Pinpoint the cell where the given text exists, returning its (x, y) midpoint coordinate. 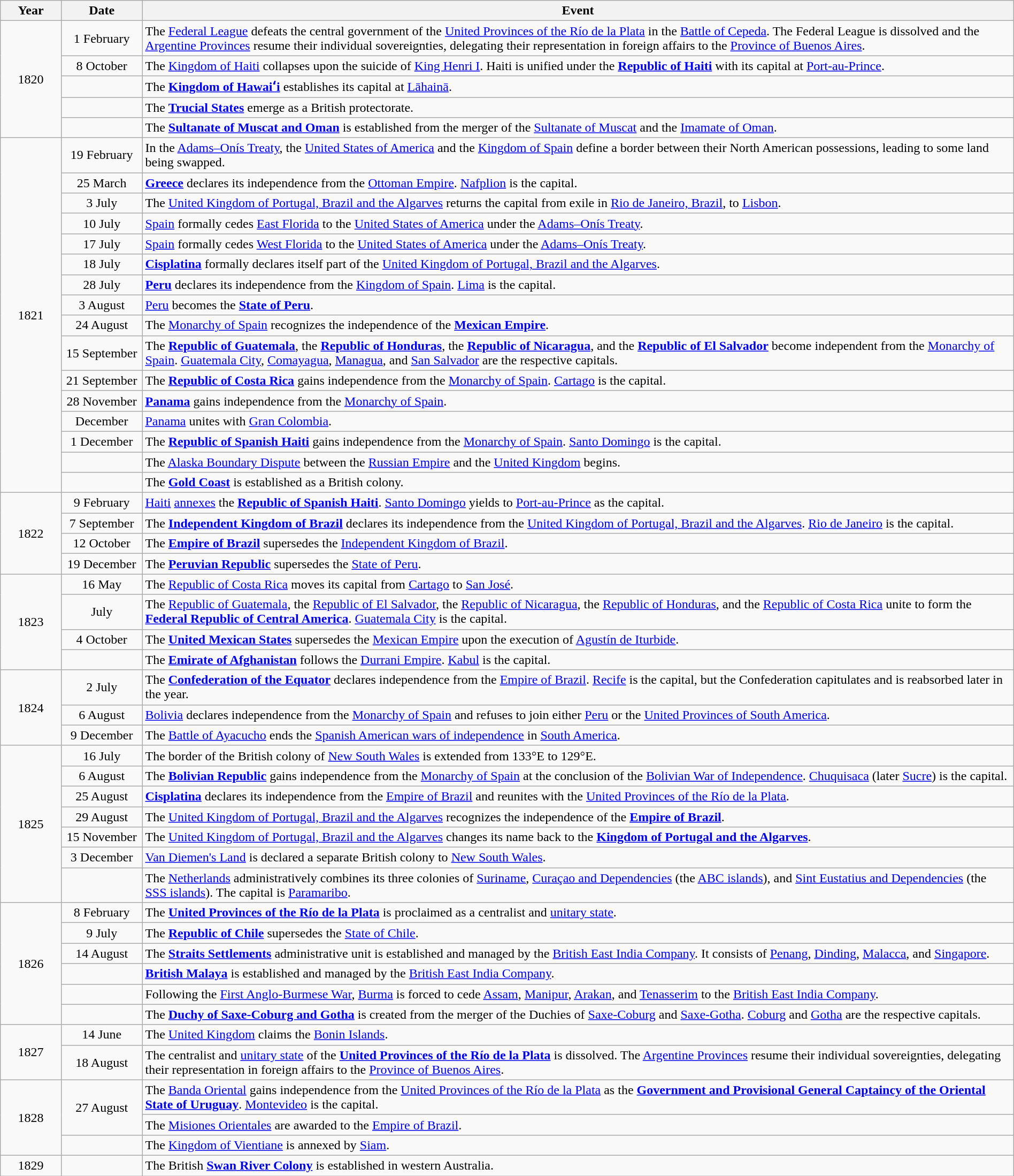
28 November (102, 401)
The Gold Coast is established as a British colony. (578, 483)
Panama gains independence from the Monarchy of Spain. (578, 401)
Year (31, 11)
Spain formally cedes East Florida to the United States of America under the Adams–Onís Treaty. (578, 224)
3 July (102, 203)
The Alaska Boundary Dispute between the Russian Empire and the United Kingdom begins. (578, 462)
Cisplatina declares its independence from the Empire of Brazil and reunites with the United Provinces of the Río de la Plata. (578, 796)
14 August (102, 953)
1 December (102, 441)
1825 (31, 824)
The Republic of Chile supersedes the State of Chile. (578, 933)
Date (102, 11)
December (102, 421)
The Kingdom of Hawaiʻi establishes its capital at Lāhainā. (578, 87)
The Empire of Brazil supersedes the Independent Kingdom of Brazil. (578, 544)
14 June (102, 1035)
The United Provinces of the Río de la Plata is proclaimed as a centralist and unitary state. (578, 913)
2 July (102, 687)
Panama unites with Gran Colombia. (578, 421)
Following the First Anglo-Burmese War, Burma is forced to cede Assam, Manipur, Arakan, and Tenasserim to the British East India Company. (578, 994)
The Battle of Ayacucho ends the Spanish American wars of independence in South America. (578, 735)
27 August (102, 1108)
Event (578, 11)
Peru becomes the State of Peru. (578, 305)
The Sultanate of Muscat and Oman is established from the merger of the Sultanate of Muscat and the Imamate of Oman. (578, 128)
15 September (102, 353)
9 December (102, 735)
25 August (102, 796)
The border of the British colony of New South Wales is extended from 133°E to 129°E. (578, 755)
21 September (102, 380)
4 October (102, 639)
The United Kingdom claims the Bonin Islands. (578, 1035)
1826 (31, 964)
Haiti annexes the Republic of Spanish Haiti. Santo Domingo yields to Port-au-Prince as the capital. (578, 503)
10 July (102, 224)
1824 (31, 707)
The Republic of Costa Rica gains independence from the Monarchy of Spain. Cartago is the capital. (578, 380)
9 July (102, 933)
18 July (102, 264)
19 December (102, 564)
1828 (31, 1117)
The Kingdom of Haiti collapses upon the suicide of King Henri I. Haiti is unified under the Republic of Haiti with its capital at Port-au-Prince. (578, 66)
12 October (102, 544)
18 August (102, 1063)
24 August (102, 325)
The Peruvian Republic supersedes the State of Peru. (578, 564)
9 February (102, 503)
The United Kingdom of Portugal, Brazil and the Algarves changes its name back to the Kingdom of Portugal and the Algarves. (578, 837)
16 May (102, 584)
17 July (102, 244)
1823 (31, 622)
July (102, 612)
Spain formally cedes West Florida to the United States of America under the Adams–Onís Treaty. (578, 244)
Van Diemen's Land is declared a separate British colony to New South Wales. (578, 858)
1827 (31, 1052)
Greece declares its independence from the Ottoman Empire. Nafplion is the capital. (578, 183)
1829 (31, 1165)
1822 (31, 533)
The Trucial States emerge as a British protectorate. (578, 108)
29 August (102, 817)
7 September (102, 523)
3 August (102, 305)
8 February (102, 913)
1821 (31, 316)
3 December (102, 858)
The United Mexican States supersedes the Mexican Empire upon the execution of Agustín de Iturbide. (578, 639)
The Republic of Spanish Haiti gains independence from the Monarchy of Spain. Santo Domingo is the capital. (578, 441)
The United Kingdom of Portugal, Brazil and the Algarves recognizes the independence of the Empire of Brazil. (578, 817)
1820 (31, 79)
The United Kingdom of Portugal, Brazil and the Algarves returns the capital from exile in Rio de Janeiro, Brazil, to Lisbon. (578, 203)
15 November (102, 837)
The British Swan River Colony is established in western Australia. (578, 1165)
The Misiones Orientales are awarded to the Empire of Brazil. (578, 1125)
The Emirate of Afghanistan follows the Durrani Empire. Kabul is the capital. (578, 660)
Bolivia declares independence from the Monarchy of Spain and refuses to join either Peru or the United Provinces of South America. (578, 715)
8 October (102, 66)
Cisplatina formally declares itself part of the United Kingdom of Portugal, Brazil and the Algarves. (578, 264)
Peru declares its independence from the Kingdom of Spain. Lima is the capital. (578, 285)
The Kingdom of Vientiane is annexed by Siam. (578, 1145)
1 February (102, 39)
British Malaya is established and managed by the British East India Company. (578, 974)
28 July (102, 285)
25 March (102, 183)
16 July (102, 755)
The Republic of Costa Rica moves its capital from Cartago to San José. (578, 584)
The Monarchy of Spain recognizes the independence of the Mexican Empire. (578, 325)
19 February (102, 155)
